Return (X, Y) of the center of cell containing provided text 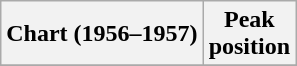
Chart (1956–1957) (102, 34)
Peakposition (249, 34)
